Return (x, y) of the center of cell containing provided text 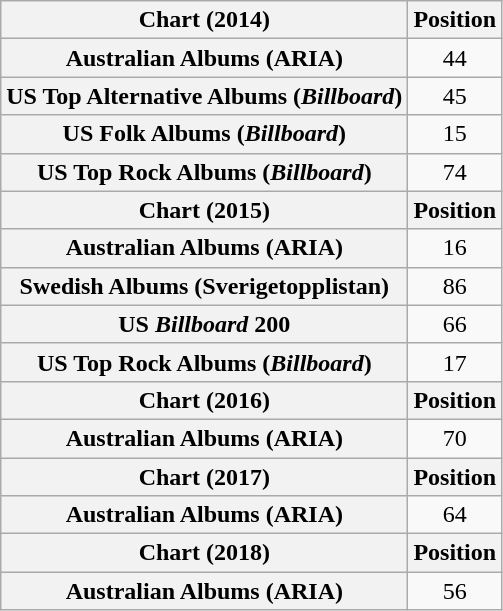
64 (455, 515)
44 (455, 58)
70 (455, 438)
56 (455, 591)
45 (455, 96)
Chart (2014) (204, 20)
15 (455, 134)
US Top Alternative Albums (Billboard) (204, 96)
16 (455, 248)
Chart (2018) (204, 553)
Chart (2015) (204, 210)
86 (455, 286)
US Folk Albums (Billboard) (204, 134)
US Billboard 200 (204, 324)
Chart (2016) (204, 400)
Chart (2017) (204, 477)
74 (455, 172)
66 (455, 324)
Swedish Albums (Sverigetopplistan) (204, 286)
17 (455, 362)
